For the text-containing cell, return its midpoint in (x, y) coordinate format. 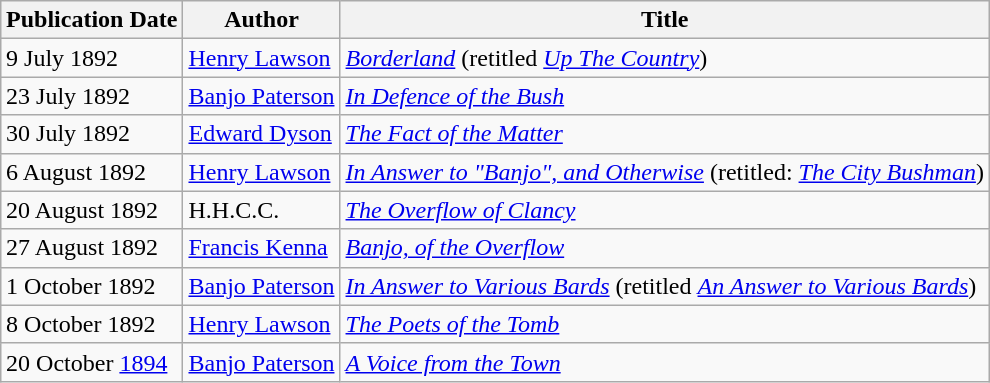
8 October 1892 (92, 324)
The Fact of the Matter (664, 134)
23 July 1892 (92, 96)
The Poets of the Tomb (664, 324)
Francis Kenna (262, 248)
1 October 1892 (92, 286)
9 July 1892 (92, 58)
Banjo, of the Overflow (664, 248)
30 July 1892 (92, 134)
20 October 1894 (92, 362)
In Answer to Various Bards (retitled An Answer to Various Bards) (664, 286)
20 August 1892 (92, 210)
H.H.C.C. (262, 210)
In Answer to "Banjo", and Otherwise (retitled: The City Bushman) (664, 172)
The Overflow of Clancy (664, 210)
Title (664, 20)
A Voice from the Town (664, 362)
27 August 1892 (92, 248)
Author (262, 20)
Borderland (retitled Up The Country) (664, 58)
Edward Dyson (262, 134)
Publication Date (92, 20)
In Defence of the Bush (664, 96)
6 August 1892 (92, 172)
